Determine the [x, y] coordinate at the center of the cell enclosing the given text.  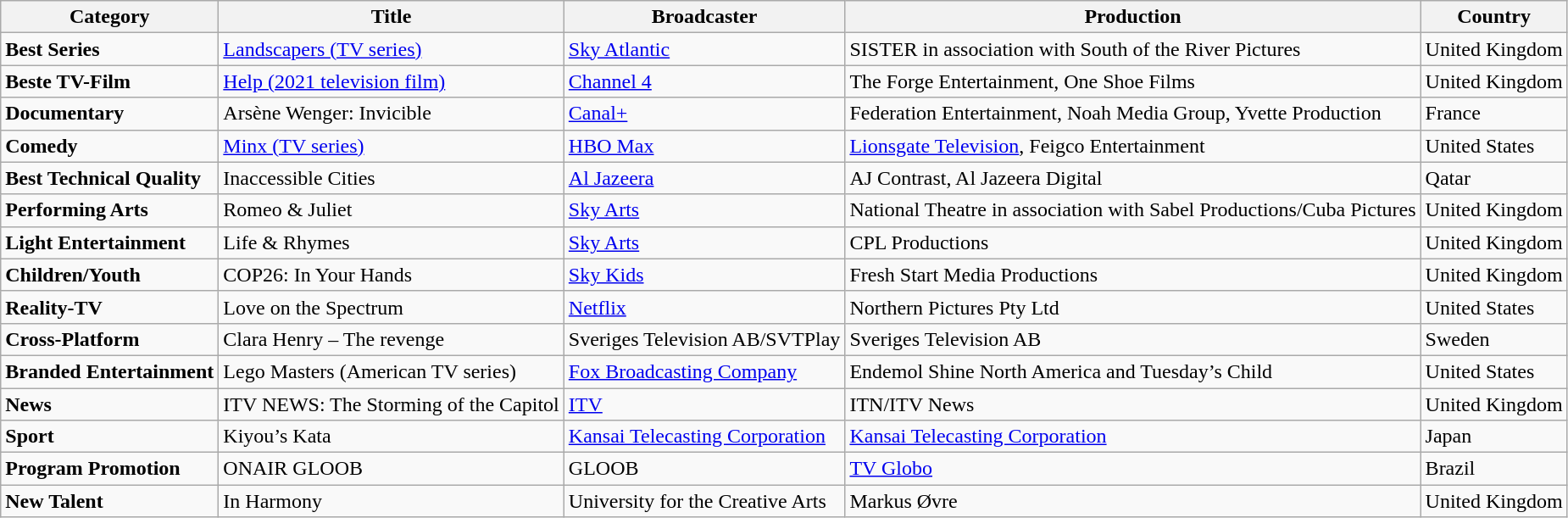
Fresh Start Media Productions [1132, 275]
Endemol Shine North America and Tuesday’s Child [1132, 371]
ONAIR GLOOB [392, 469]
Japan [1493, 437]
In Harmony [392, 501]
Comedy [110, 146]
Children/Youth [110, 275]
Life & Rhymes [392, 242]
Cross-Platform [110, 339]
Light Entertainment [110, 242]
Federation Entertainment, Noah Media Group, Yvette Production [1132, 114]
Fox Broadcasting Company [704, 371]
Country [1493, 17]
Sky Kids [704, 275]
Lego Masters (American TV series) [392, 371]
Sport [110, 437]
AJ Contrast, Al Jazeera Digital [1132, 178]
Best Technical Quality [110, 178]
Canal+ [704, 114]
Performing Arts [110, 210]
ITV NEWS: The Storming of the Capitol [392, 404]
Kiyou’s Kata [392, 437]
TV Globo [1132, 469]
University for the Creative Arts [704, 501]
Qatar [1493, 178]
Sveriges Television AB/SVTPlay [704, 339]
Best Series [110, 49]
Category [110, 17]
The Forge Entertainment, One Shoe Films [1132, 81]
Al Jazeera [704, 178]
Arsène Wenger: Invicible [392, 114]
Landscapers (TV series) [392, 49]
Lionsgate Television, Feigco Entertainment [1132, 146]
GLOOB [704, 469]
National Theatre in association with Sabel Productions/Cuba Pictures [1132, 210]
Clara Henry – The revenge [392, 339]
SISTER in association with South of the River Pictures [1132, 49]
Sweden [1493, 339]
Northern Pictures Pty Ltd [1132, 307]
Broadcaster [704, 17]
New Talent [110, 501]
Beste TV-Film [110, 81]
Romeo & Juliet [392, 210]
CPL Productions [1132, 242]
News [110, 404]
Documentary [110, 114]
France [1493, 114]
Production [1132, 17]
Title [392, 17]
Program Promotion [110, 469]
Love on the Spectrum [392, 307]
ITN/ITV News [1132, 404]
Sky Atlantic [704, 49]
Netflix [704, 307]
Branded Entertainment [110, 371]
COP26: In Your Hands [392, 275]
HBO Max [704, 146]
Channel 4 [704, 81]
Minx (TV series) [392, 146]
Help (2021 television film) [392, 81]
Inaccessible Cities [392, 178]
Brazil [1493, 469]
Markus Øvre [1132, 501]
ITV [704, 404]
Reality-TV [110, 307]
Sveriges Television AB [1132, 339]
